For the text-containing cell, return its midpoint in (X, Y) coordinate format. 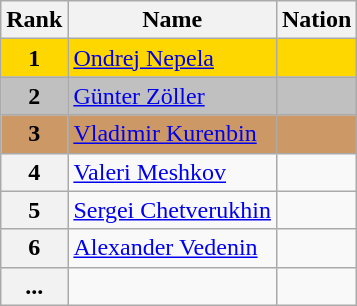
6 (34, 248)
2 (34, 96)
Sergei Chetverukhin (172, 210)
Rank (34, 20)
Name (172, 20)
Günter Zöller (172, 96)
3 (34, 134)
Nation (316, 20)
... (34, 286)
4 (34, 172)
Ondrej Nepela (172, 58)
Alexander Vedenin (172, 248)
5 (34, 210)
1 (34, 58)
Valeri Meshkov (172, 172)
Vladimir Kurenbin (172, 134)
